Return the (x, y) coordinate for the center point of the cell that contains the specified text.  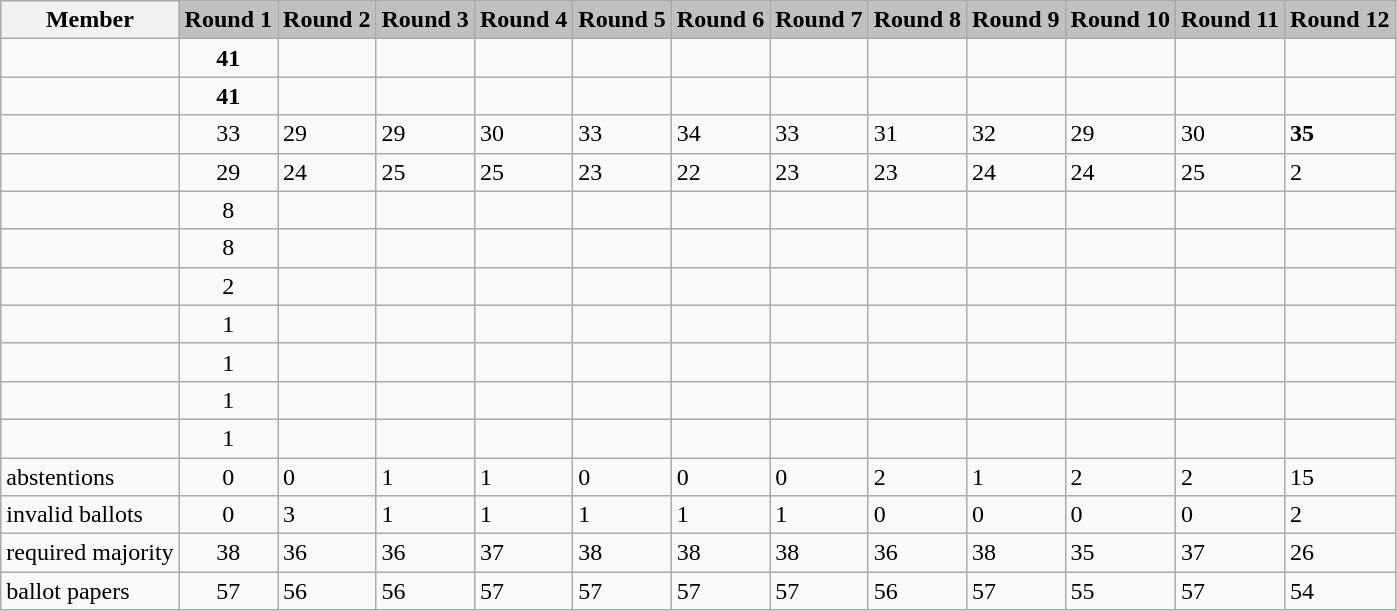
3 (327, 515)
55 (1120, 591)
Round 4 (523, 20)
Round 3 (425, 20)
Round 11 (1230, 20)
54 (1340, 591)
Round 2 (327, 20)
Round 8 (917, 20)
Member (90, 20)
22 (720, 172)
26 (1340, 553)
15 (1340, 477)
required majority (90, 553)
invalid ballots (90, 515)
31 (917, 134)
ballot papers (90, 591)
Round 12 (1340, 20)
abstentions (90, 477)
Round 5 (622, 20)
34 (720, 134)
Round 10 (1120, 20)
Round 6 (720, 20)
32 (1016, 134)
Round 1 (228, 20)
Round 7 (819, 20)
Round 9 (1016, 20)
